Pinpoint the cell where the given text exists, returning its [x, y] midpoint coordinate. 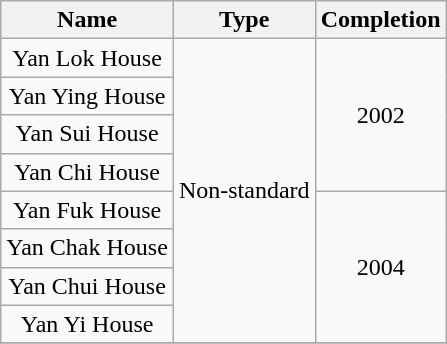
2004 [380, 267]
Non-standard [244, 191]
Yan Chi House [88, 172]
Yan Chui House [88, 286]
2002 [380, 115]
Yan Yi House [88, 324]
Completion [380, 20]
Yan Chak House [88, 248]
Type [244, 20]
Yan Lok House [88, 58]
Yan Fuk House [88, 210]
Yan Ying House [88, 96]
Yan Sui House [88, 134]
Name [88, 20]
